Return the (x, y) coordinate for the center point of the cell that contains the specified text.  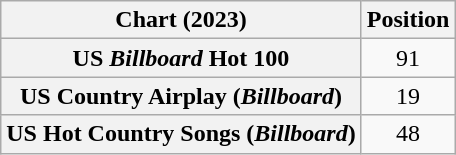
91 (408, 58)
US Country Airplay (Billboard) (181, 96)
Chart (2023) (181, 20)
48 (408, 134)
US Billboard Hot 100 (181, 58)
US Hot Country Songs (Billboard) (181, 134)
Position (408, 20)
19 (408, 96)
